Output the [X, Y] coordinate of the center of the cell containing the given text.  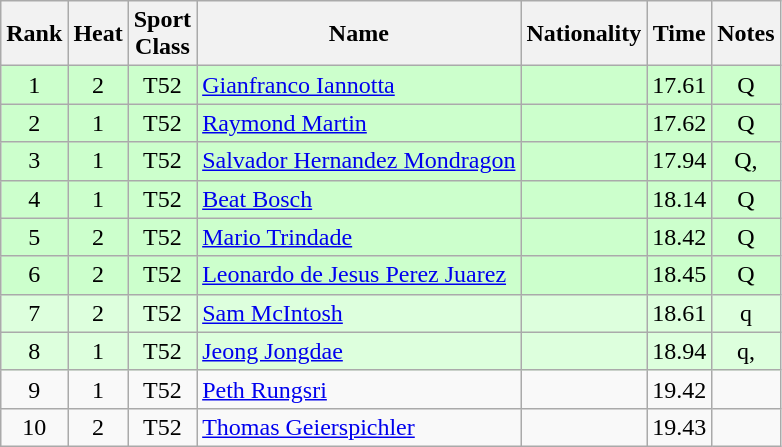
Thomas Geierspichler [359, 427]
Time [680, 34]
8 [34, 351]
9 [34, 389]
Notes [746, 34]
Sam McIntosh [359, 313]
19.43 [680, 427]
Nationality [584, 34]
18.94 [680, 351]
18.61 [680, 313]
17.94 [680, 161]
Mario Trindade [359, 237]
Jeong Jongdae [359, 351]
Heat [98, 34]
17.62 [680, 123]
Name [359, 34]
4 [34, 199]
q [746, 313]
10 [34, 427]
3 [34, 161]
7 [34, 313]
SportClass [162, 34]
Q, [746, 161]
Peth Rungsri [359, 389]
q, [746, 351]
6 [34, 275]
19.42 [680, 389]
Rank [34, 34]
18.42 [680, 237]
Beat Bosch [359, 199]
Gianfranco Iannotta [359, 85]
Salvador Hernandez Mondragon [359, 161]
18.45 [680, 275]
18.14 [680, 199]
Raymond Martin [359, 123]
Leonardo de Jesus Perez Juarez [359, 275]
17.61 [680, 85]
5 [34, 237]
